Find where the given text appears and provide that cell's center as [x, y] coordinate. 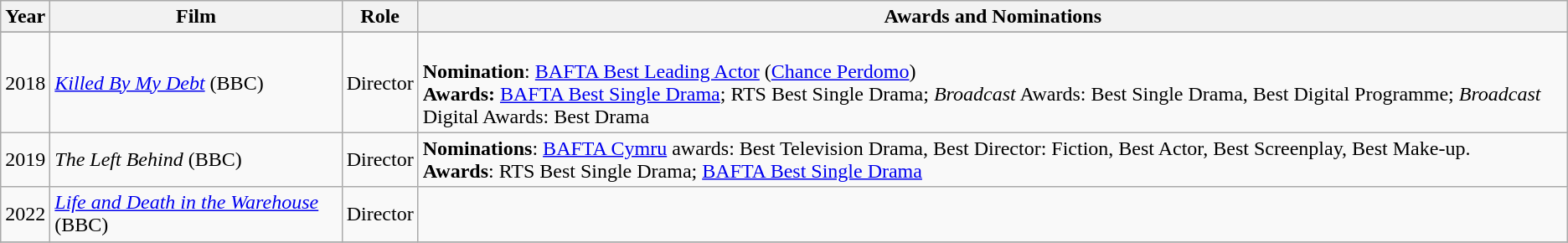
Film [196, 17]
2018 [25, 82]
2022 [25, 215]
Awards and Nominations [993, 17]
The Left Behind (BBC) [196, 159]
Role [380, 17]
2019 [25, 159]
Life and Death in the Warehouse (BBC) [196, 215]
Year [25, 17]
Killed By My Debt (BBC) [196, 82]
